From the cell containing the given text, extract its center point as (X, Y) coordinate. 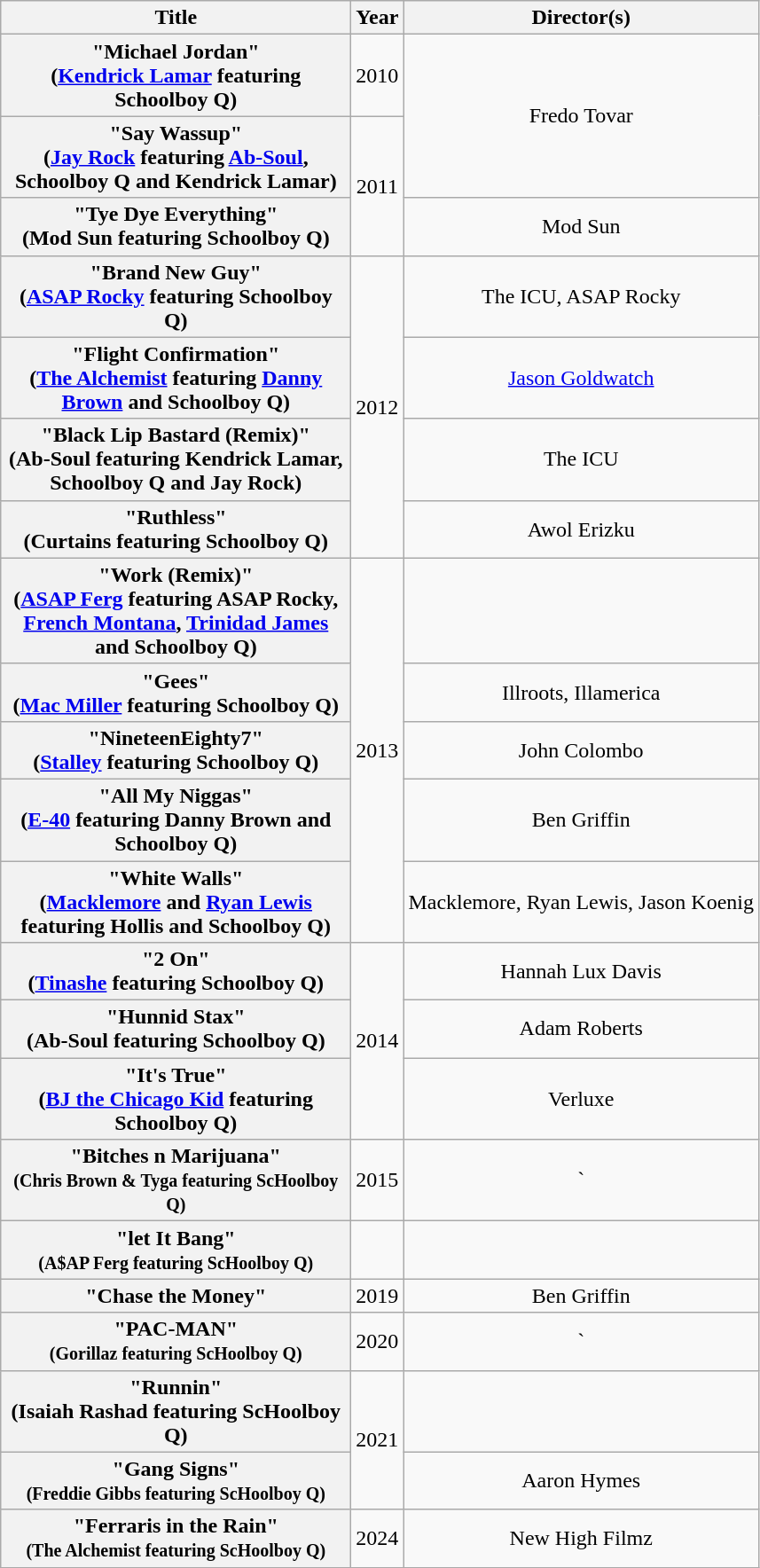
Awol Erizku (582, 529)
2014 (378, 1041)
"Say Wassup"(Jay Rock featuring Ab-Soul, Schoolboy Q and Kendrick Lamar) (176, 157)
"Flight Confirmation"(The Alchemist featuring Danny Brown and Schoolboy Q) (176, 378)
"Bitches n Marijuana"(Chris Brown & Tyga featuring ScHoolboy Q) (176, 1180)
2024 (378, 1538)
"Black Lip Bastard (Remix)"(Ab-Soul featuring Kendrick Lamar, Schoolboy Q and Jay Rock) (176, 459)
2013 (378, 750)
"Runnin"(Isaiah Rashad featuring ScHoolboy Q) (176, 1411)
Jason Goldwatch (582, 378)
Aaron Hymes (582, 1481)
2011 (378, 186)
"Work (Remix)"(ASAP Ferg featuring ASAP Rocky, French Montana, Trinidad James and Schoolboy Q) (176, 610)
2019 (378, 1296)
Macklemore, Ryan Lewis, Jason Koenig (582, 901)
"Chase the Money" (176, 1296)
"PAC-MAN"(Gorillaz featuring ScHoolboy Q) (176, 1341)
2015 (378, 1180)
2012 (378, 406)
The ICU, ASAP Rocky (582, 296)
New High Filmz (582, 1538)
Title (176, 18)
2021 (378, 1440)
Director(s) (582, 18)
"White Walls"(Macklemore and Ryan Lewis featuring Hollis and Schoolboy Q) (176, 901)
"Ferraris in the Rain"(The Alchemist featuring ScHoolboy Q) (176, 1538)
"2 On"(Tinashe featuring Schoolboy Q) (176, 972)
"Brand New Guy"(ASAP Rocky featuring Schoolboy Q) (176, 296)
"It's True"(BJ the Chicago Kid featuring Schoolboy Q) (176, 1099)
2010 (378, 75)
Illroots, Illamerica (582, 692)
Verluxe (582, 1099)
"Ruthless"(Curtains featuring Schoolboy Q) (176, 529)
"Michael Jordan"(Kendrick Lamar featuring Schoolboy Q) (176, 75)
Year (378, 18)
Fredo Tovar (582, 116)
"NineteenEighty7"(Stalley featuring Schoolboy Q) (176, 750)
Hannah Lux Davis (582, 972)
Mod Sun (582, 227)
Adam Roberts (582, 1029)
2020 (378, 1341)
"Gees"(Mac Miller featuring Schoolboy Q) (176, 692)
"Gang Signs"(Freddie Gibbs featuring ScHoolboy Q) (176, 1481)
"Tye Dye Everything"(Mod Sun featuring Schoolboy Q) (176, 227)
"Hunnid Stax"(Ab-Soul featuring Schoolboy Q) (176, 1029)
John Colombo (582, 750)
"let It Bang"(A$AP Ferg featuring ScHoolboy Q) (176, 1250)
"All My Niggas"(E-40 featuring Danny Brown and Schoolboy Q) (176, 819)
The ICU (582, 459)
